Return the [X, Y] coordinate for the center point of the cell that contains the specified text.  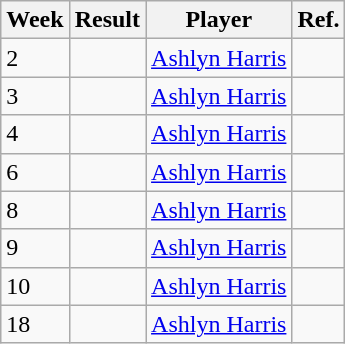
4 [35, 134]
3 [35, 96]
Ref. [318, 20]
18 [35, 324]
6 [35, 172]
10 [35, 286]
2 [35, 58]
Week [35, 20]
8 [35, 210]
Player [219, 20]
Result [107, 20]
9 [35, 248]
